From the cell containing the given text, extract its center point as (X, Y) coordinate. 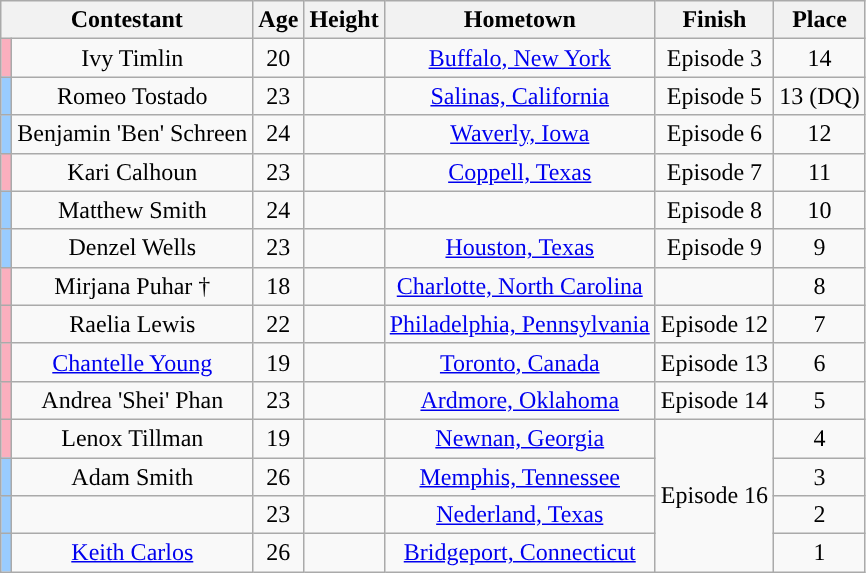
Coppell, Texas (520, 172)
Raelia Lewis (132, 324)
Toronto, Canada (520, 362)
Salinas, California (520, 96)
Contestant (127, 20)
3 (820, 477)
Lenox Tillman (132, 438)
Philadelphia, Pennsylvania (520, 324)
Hometown (520, 20)
1 (820, 553)
Episode 3 (714, 58)
Nederland, Texas (520, 515)
Chantelle Young (132, 362)
Episode 8 (714, 210)
18 (278, 286)
Waverly, Iowa (520, 134)
Buffalo, New York (520, 58)
Denzel Wells (132, 248)
Benjamin 'Ben' Schreen (132, 134)
Episode 12 (714, 324)
Episode 13 (714, 362)
Place (820, 20)
Finish (714, 20)
11 (820, 172)
5 (820, 400)
14 (820, 58)
Height (344, 20)
Keith Carlos (132, 553)
Episode 6 (714, 134)
12 (820, 134)
Houston, Texas (520, 248)
Ivy Timlin (132, 58)
Charlotte, North Carolina (520, 286)
13 (DQ) (820, 96)
9 (820, 248)
Episode 5 (714, 96)
Memphis, Tennessee (520, 477)
6 (820, 362)
Mirjana Puhar † (132, 286)
4 (820, 438)
Episode 14 (714, 400)
Newnan, Georgia (520, 438)
Matthew Smith (132, 210)
10 (820, 210)
Bridgeport, Connecticut (520, 553)
Andrea 'Shei' Phan (132, 400)
2 (820, 515)
7 (820, 324)
Episode 7 (714, 172)
20 (278, 58)
8 (820, 286)
Kari Calhoun (132, 172)
Ardmore, Oklahoma (520, 400)
22 (278, 324)
Age (278, 20)
Episode 9 (714, 248)
Adam Smith (132, 477)
Episode 16 (714, 495)
Romeo Tostado (132, 96)
